From the cell containing the given text, extract its center point as (x, y) coordinate. 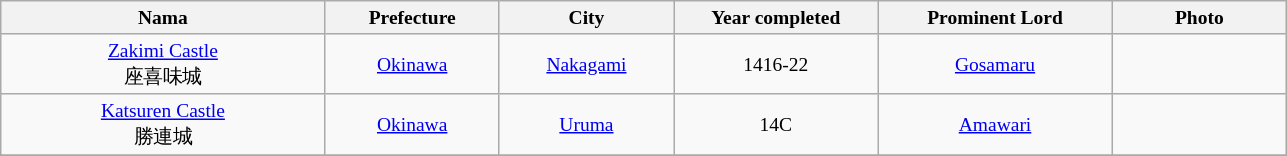
Uruma (586, 124)
1416-22 (776, 64)
14C (776, 124)
Photo (1199, 18)
Amawari (995, 124)
Nakagami (586, 64)
City (586, 18)
Year completed (776, 18)
Prominent Lord (995, 18)
Gosamaru (995, 64)
Nama (163, 18)
Prefecture (412, 18)
Zakimi Castle座喜味城 (163, 64)
Katsuren Castle勝連城 (163, 124)
